From the cell containing the given text, extract its center point as [x, y] coordinate. 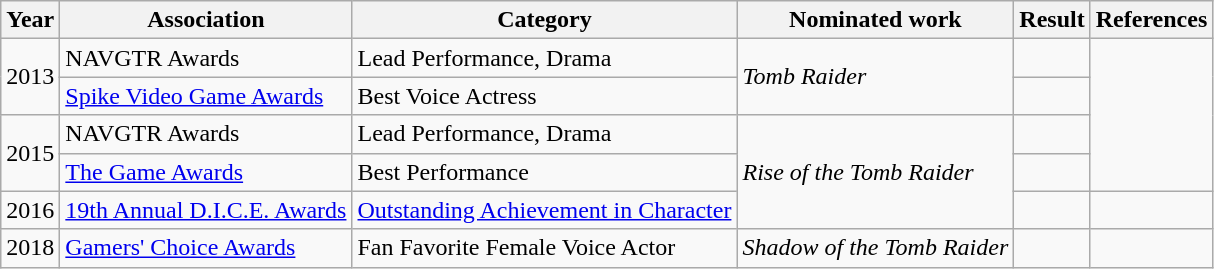
Category [544, 20]
2013 [30, 77]
Result [1052, 20]
19th Annual D.I.C.E. Awards [206, 210]
Best Performance [544, 172]
References [1152, 20]
2018 [30, 248]
Tomb Raider [876, 77]
Association [206, 20]
The Game Awards [206, 172]
Outstanding Achievement in Character [544, 210]
Best Voice Actress [544, 96]
2016 [30, 210]
2015 [30, 153]
Spike Video Game Awards [206, 96]
Rise of the Tomb Raider [876, 172]
Gamers' Choice Awards [206, 248]
Year [30, 20]
Nominated work [876, 20]
Shadow of the Tomb Raider [876, 248]
Fan Favorite Female Voice Actor [544, 248]
